Return [X, Y] of the center of cell containing provided text 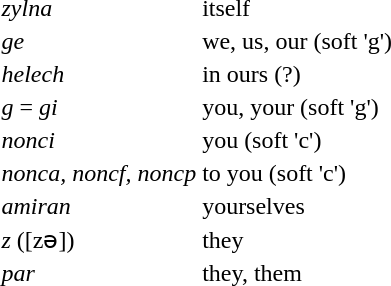
z ([zə]) [99, 240]
helech [99, 74]
ge [99, 41]
g = gi [99, 107]
nonca, noncf, noncp [99, 173]
amiran [99, 206]
nonci [99, 140]
